Return [x, y] of the center of cell containing provided text 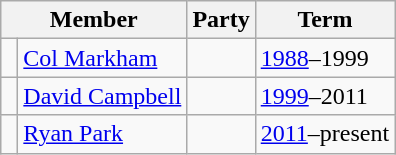
2011–present [324, 134]
1999–2011 [324, 96]
1988–1999 [324, 58]
David Campbell [102, 96]
Ryan Park [102, 134]
Party [221, 20]
Col Markham [102, 58]
Member [94, 20]
Term [324, 20]
